Locate the cell with the specified text and output its [X, Y] center coordinate. 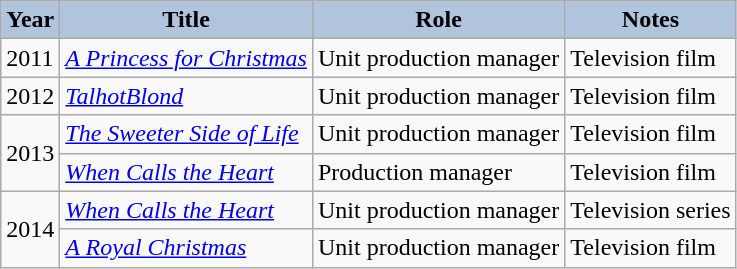
2012 [30, 96]
The Sweeter Side of Life [186, 134]
Role [438, 20]
A Royal Christmas [186, 248]
Television series [650, 210]
TalhotBlond [186, 96]
Year [30, 20]
A Princess for Christmas [186, 58]
Production manager [438, 172]
2014 [30, 229]
Notes [650, 20]
2011 [30, 58]
2013 [30, 153]
Title [186, 20]
